Return the (X, Y) coordinate for the center point of the cell that contains the specified text.  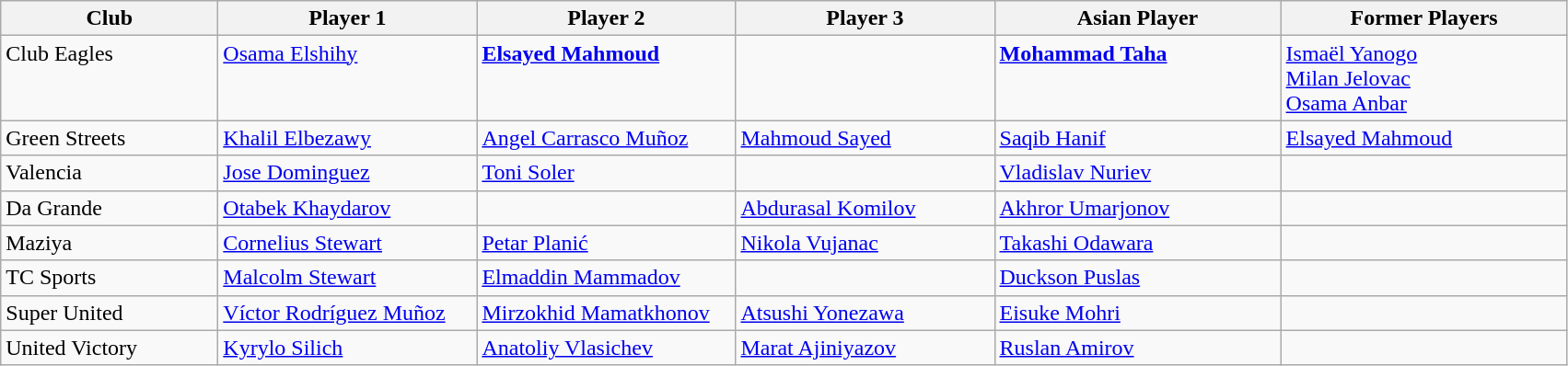
Víctor Rodríguez Muñoz (348, 313)
Nikola Vujanac (865, 243)
Saqib Hanif (1138, 138)
Takashi Odawara (1138, 243)
Marat Ajiniyazov (865, 348)
Mahmoud Sayed (865, 138)
Super United (110, 313)
Kyrylo Silich (348, 348)
Club Eagles (110, 78)
Ismaël Yanogo Milan Jelovac Osama Anbar (1423, 78)
Elmaddin Mammadov (606, 278)
Petar Planić (606, 243)
Atsushi Yonezawa (865, 313)
United Victory (110, 348)
Da Grande (110, 208)
Toni Soler (606, 173)
Vladislav Nuriev (1138, 173)
Duckson Puslas (1138, 278)
Mohammad Taha (1138, 78)
Khalil Elbezawy (348, 138)
Ruslan Amirov (1138, 348)
Valencia (110, 173)
TC Sports (110, 278)
Abdurasal Komilov (865, 208)
Angel Carrasco Muñoz (606, 138)
Anatoliy Vlasichev (606, 348)
Green Streets (110, 138)
Otabek Khaydarov (348, 208)
Asian Player (1138, 18)
Former Players (1423, 18)
Eisuke Mohri (1138, 313)
Cornelius Stewart (348, 243)
Jose Dominguez (348, 173)
Akhror Umarjonov (1138, 208)
Player 2 (606, 18)
Malcolm Stewart (348, 278)
Player 1 (348, 18)
Mirzokhid Mamatkhonov (606, 313)
Maziya (110, 243)
Club (110, 18)
Player 3 (865, 18)
Osama Elshihy (348, 78)
